Detect which cell encompasses the target text, then output its [X, Y] center coordinate. 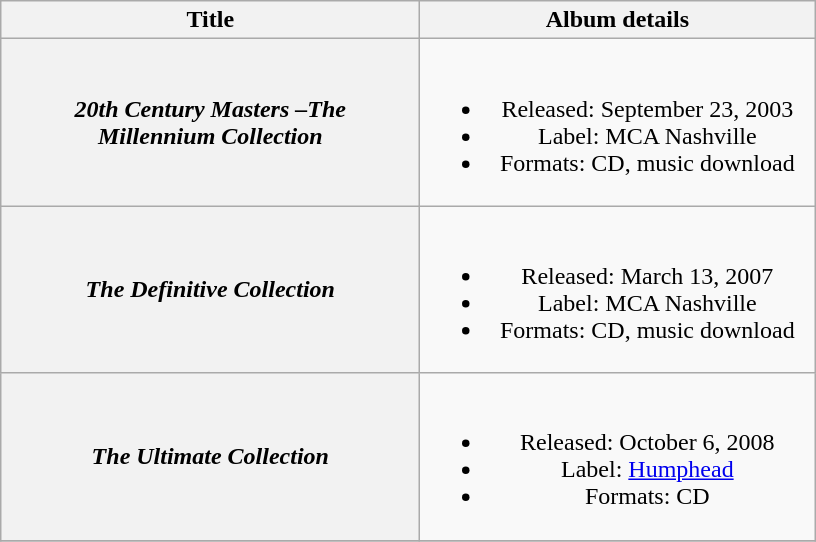
Released: October 6, 2008Label: HumpheadFormats: CD [618, 456]
20th Century Masters –TheMillennium Collection [210, 122]
Album details [618, 20]
Released: September 23, 2003Label: MCA NashvilleFormats: CD, music download [618, 122]
Title [210, 20]
Released: March 13, 2007Label: MCA NashvilleFormats: CD, music download [618, 290]
The Ultimate Collection [210, 456]
The Definitive Collection [210, 290]
